Identify which cell holds the provided text, then report its [X, Y] central coordinate. 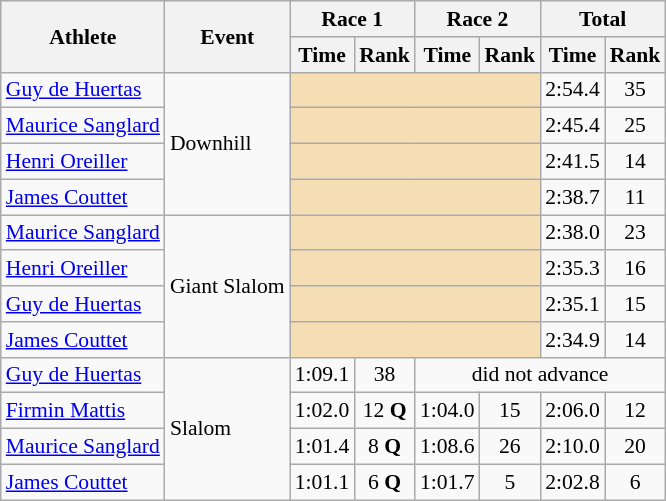
5 [510, 482]
1:01.4 [322, 447]
2:35.3 [572, 269]
Total [602, 19]
did not advance [540, 375]
2:06.0 [572, 411]
2:38.0 [572, 233]
Race 2 [478, 19]
Slalom [228, 428]
1:02.0 [322, 411]
1:08.6 [448, 447]
2:34.9 [572, 340]
2:38.7 [572, 197]
Downhill [228, 143]
Race 1 [352, 19]
2:35.1 [572, 304]
2:45.4 [572, 126]
2:10.0 [572, 447]
12 [636, 411]
1:01.1 [322, 482]
1:04.0 [448, 411]
1:09.1 [322, 375]
Giant Slalom [228, 286]
20 [636, 447]
2:02.8 [572, 482]
Firmin Mattis [83, 411]
11 [636, 197]
16 [636, 269]
35 [636, 90]
2:41.5 [572, 162]
6 Q [384, 482]
6 [636, 482]
Athlete [83, 36]
2:54.4 [572, 90]
1:01.7 [448, 482]
12 Q [384, 411]
8 Q [384, 447]
26 [510, 447]
23 [636, 233]
38 [384, 375]
Event [228, 36]
25 [636, 126]
